Output the (x, y) coordinate of the center of the cell containing the given text.  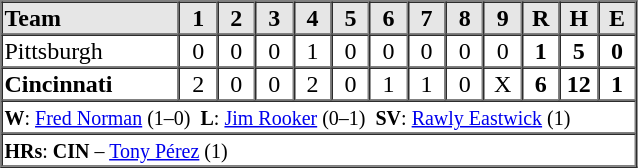
Pittsburgh (91, 50)
E (617, 18)
7 (427, 18)
4 (312, 18)
12 (579, 84)
3 (274, 18)
Team (91, 18)
W: Fred Norman (1–0) L: Jim Rooker (0–1) SV: Rawly Eastwick (1) (319, 116)
Cincinnati (91, 84)
9 (503, 18)
HRs: CIN – Tony Pérez (1) (319, 150)
H (579, 18)
X (503, 84)
8 (465, 18)
R (541, 18)
